Detect which cell encompasses the target text, then output its [X, Y] center coordinate. 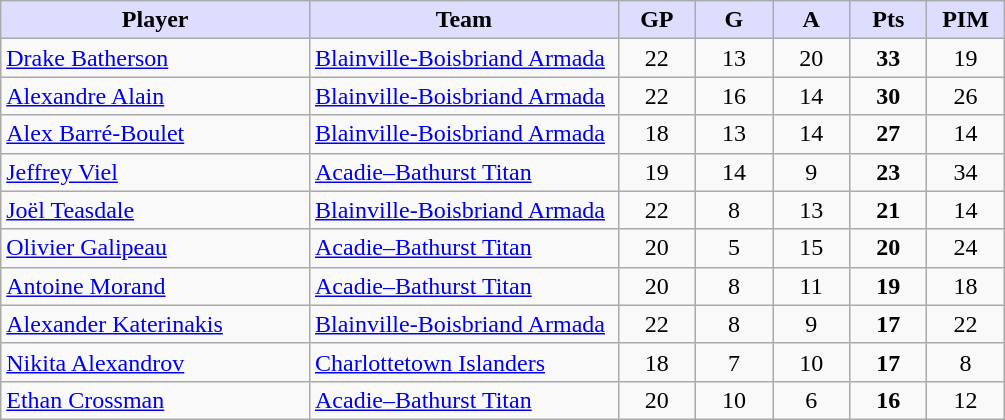
Pts [888, 20]
27 [888, 134]
21 [888, 210]
Jeffrey Viel [156, 172]
G [734, 20]
5 [734, 248]
PIM [966, 20]
Charlottetown Islanders [464, 362]
34 [966, 172]
33 [888, 58]
Ethan Crossman [156, 400]
26 [966, 96]
Olivier Galipeau [156, 248]
Team [464, 20]
Nikita Alexandrov [156, 362]
30 [888, 96]
11 [812, 286]
Player [156, 20]
24 [966, 248]
Drake Batherson [156, 58]
6 [812, 400]
Antoine Morand [156, 286]
Alexander Katerinakis [156, 324]
A [812, 20]
GP [656, 20]
Joël Teasdale [156, 210]
15 [812, 248]
12 [966, 400]
23 [888, 172]
Alex Barré-Boulet [156, 134]
7 [734, 362]
Alexandre Alain [156, 96]
